Identify which cell holds the provided text, then report its [X, Y] central coordinate. 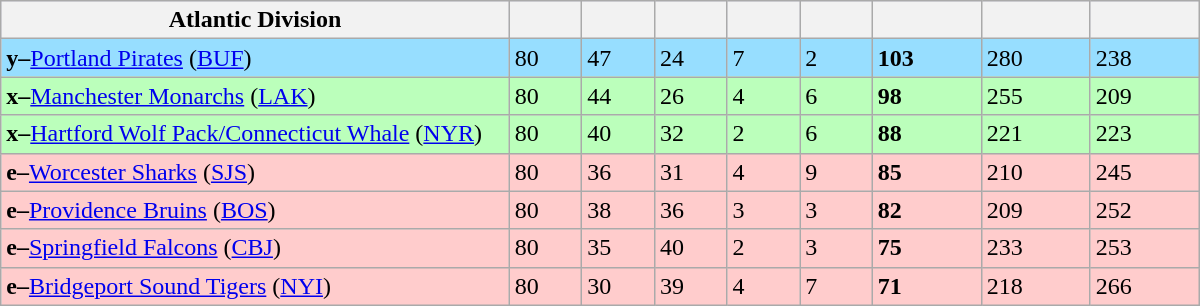
35 [618, 248]
71 [926, 286]
44 [618, 96]
39 [690, 286]
24 [690, 58]
266 [1144, 286]
30 [618, 286]
218 [1036, 286]
280 [1036, 58]
47 [618, 58]
32 [690, 134]
e–Bridgeport Sound Tigers (NYI) [255, 286]
e–Providence Bruins (BOS) [255, 210]
31 [690, 172]
233 [1036, 248]
85 [926, 172]
238 [1144, 58]
e–Worcester Sharks (SJS) [255, 172]
88 [926, 134]
223 [1144, 134]
255 [1036, 96]
38 [618, 210]
y–Portland Pirates (BUF) [255, 58]
9 [836, 172]
e–Springfield Falcons (CBJ) [255, 248]
221 [1036, 134]
245 [1144, 172]
253 [1144, 248]
103 [926, 58]
98 [926, 96]
252 [1144, 210]
82 [926, 210]
x–Hartford Wolf Pack/Connecticut Whale (NYR) [255, 134]
210 [1036, 172]
26 [690, 96]
Atlantic Division [255, 20]
x–Manchester Monarchs (LAK) [255, 96]
75 [926, 248]
